Search for the cell housing the specified text and yield its [x, y] center coordinate. 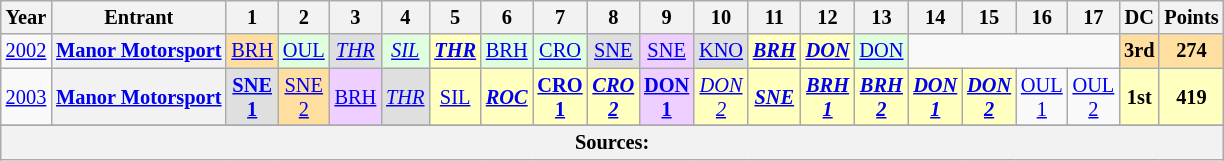
5 [455, 17]
Points [1191, 17]
CRO [560, 51]
15 [989, 17]
17 [1094, 17]
9 [666, 17]
SNE1 [252, 97]
1st [1139, 97]
16 [1042, 17]
12 [828, 17]
11 [774, 17]
8 [614, 17]
3rd [1139, 51]
SNE2 [304, 97]
KNO [721, 51]
10 [721, 17]
6 [507, 17]
Year [26, 17]
Entrant [138, 17]
2 [304, 17]
BRH1 [828, 97]
CRO2 [614, 97]
274 [1191, 51]
DC [1139, 17]
4 [405, 17]
2003 [26, 97]
ROC [507, 97]
14 [935, 17]
OUL2 [1094, 97]
419 [1191, 97]
7 [560, 17]
CRO1 [560, 97]
BRH2 [881, 97]
13 [881, 17]
OUL [304, 51]
1 [252, 17]
2002 [26, 51]
Sources: [612, 142]
3 [356, 17]
OUL1 [1042, 97]
